Find where the given text appears and provide that cell's center as (x, y) coordinate. 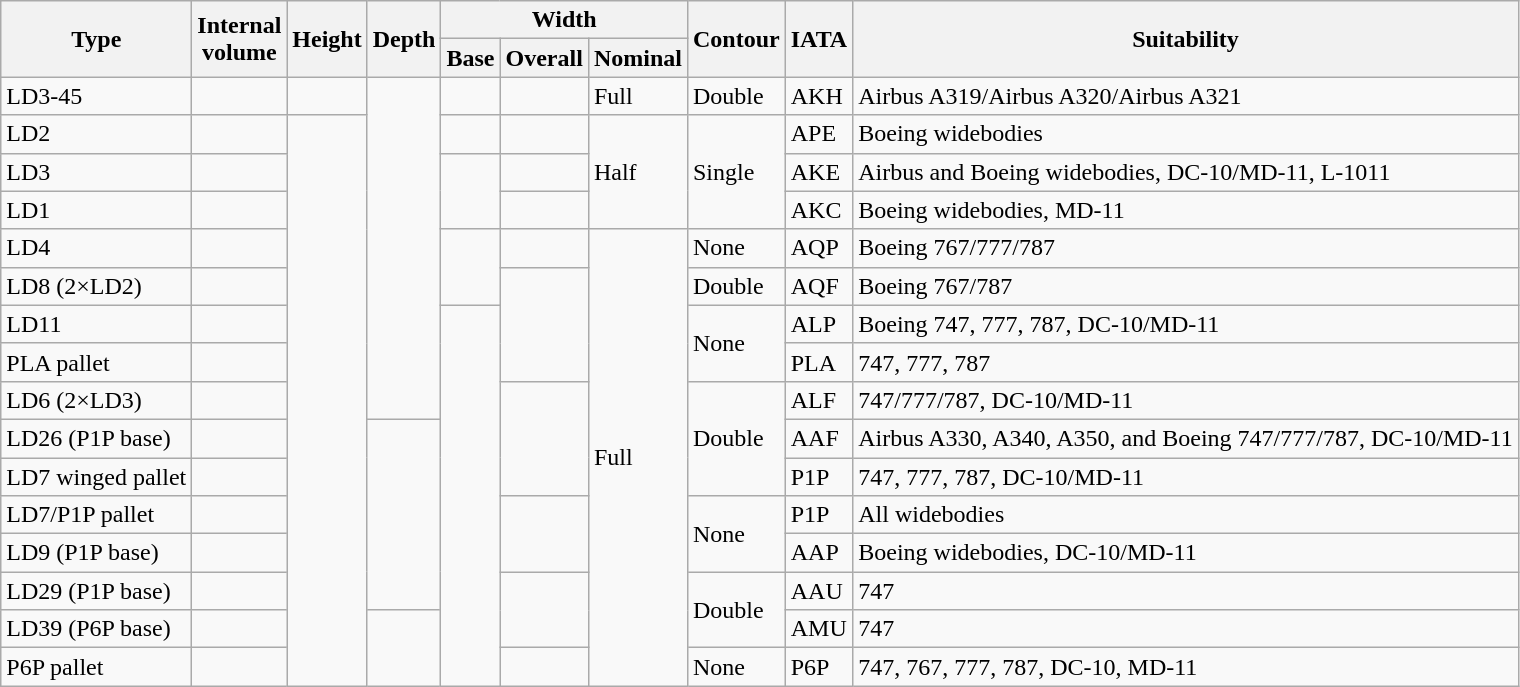
LD8 (2×LD2) (96, 286)
Airbus A319/Airbus A320/Airbus A321 (1186, 96)
Boeing 767/787 (1186, 286)
Boeing widebodies, MD-11 (1186, 210)
LD7/P1P pallet (96, 515)
Overall (544, 58)
AKH (819, 96)
LD39 (P6P base) (96, 629)
Depth (404, 39)
LD1 (96, 210)
LD29 (P1P base) (96, 591)
LD11 (96, 324)
ALP (819, 324)
Base (470, 58)
LD2 (96, 134)
Boeing widebodies (1186, 134)
APE (819, 134)
LD6 (2×LD3) (96, 400)
AKC (819, 210)
Boeing 767/777/787 (1186, 248)
Airbus A330, A340, A350, and Boeing 747/777/787, DC-10/MD-11 (1186, 438)
Nominal (638, 58)
PLA (819, 362)
747, 777, 787 (1186, 362)
P6P (819, 667)
AQP (819, 248)
LD4 (96, 248)
Width (564, 20)
LD9 (P1P base) (96, 553)
Contour (736, 39)
LD3 (96, 172)
LD26 (P1P base) (96, 438)
747, 777, 787, DC-10/MD-11 (1186, 477)
LD7 winged pallet (96, 477)
Single (736, 172)
AAF (819, 438)
Boeing widebodies, DC-10/MD-11 (1186, 553)
PLA pallet (96, 362)
Internalvolume (240, 39)
IATA (819, 39)
All widebodies (1186, 515)
ALF (819, 400)
P6P pallet (96, 667)
Half (638, 172)
LD3-45 (96, 96)
Boeing 747, 777, 787, DC-10/MD-11 (1186, 324)
AQF (819, 286)
747, 767, 777, 787, DC-10, MD-11 (1186, 667)
Suitability (1186, 39)
AMU (819, 629)
AAU (819, 591)
Type (96, 39)
Height (327, 39)
AAP (819, 553)
AKE (819, 172)
747/777/787, DC-10/MD-11 (1186, 400)
Airbus and Boeing widebodies, DC-10/MD-11, L-1011 (1186, 172)
